Determine the (X, Y) coordinate at the center of the cell enclosing the given text.  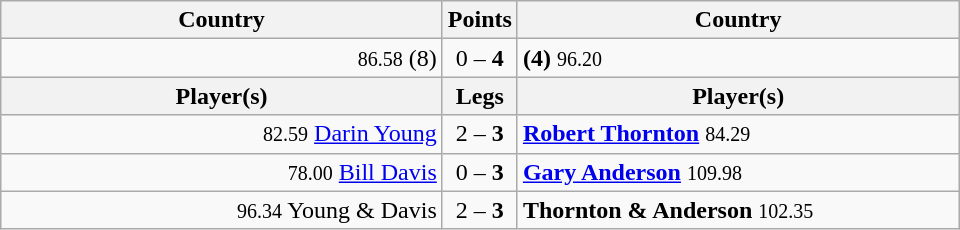
82.59 Darin Young (222, 134)
78.00 Bill Davis (222, 172)
Robert Thornton 84.29 (738, 134)
86.58 (8) (222, 58)
0 – 4 (480, 58)
(4) 96.20 (738, 58)
96.34 Young & Davis (222, 210)
Points (480, 20)
Legs (480, 96)
0 – 3 (480, 172)
Thornton & Anderson 102.35 (738, 210)
Gary Anderson 109.98 (738, 172)
